Search for the cell housing the specified text and yield its (X, Y) center coordinate. 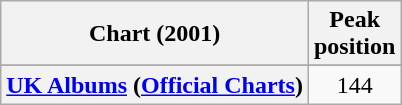
Chart (2001) (155, 34)
Peakposition (354, 34)
UK Albums (Official Charts) (155, 85)
144 (354, 85)
